Output the [x, y] coordinate of the center of the cell containing the given text.  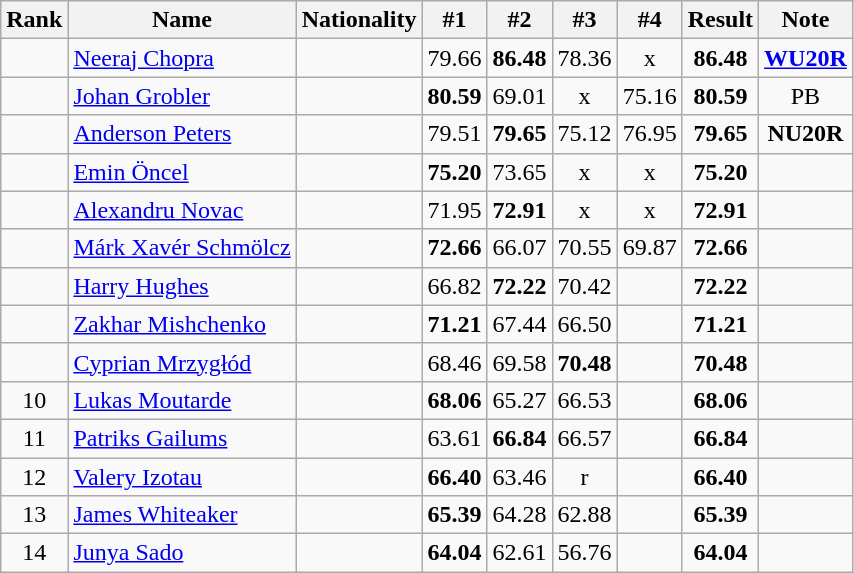
Harry Hughes [182, 286]
14 [34, 553]
Nationality [359, 20]
11 [34, 438]
NU20R [806, 134]
Márk Xavér Schmölcz [182, 248]
63.46 [520, 477]
76.95 [650, 134]
75.16 [650, 96]
Emin Öncel [182, 172]
Rank [34, 20]
Cyprian Mrzygłód [182, 362]
67.44 [520, 324]
64.28 [520, 515]
70.55 [584, 248]
66.50 [584, 324]
Note [806, 20]
73.65 [520, 172]
Name [182, 20]
62.61 [520, 553]
12 [34, 477]
Result [720, 20]
Junya Sado [182, 553]
13 [34, 515]
69.58 [520, 362]
65.27 [520, 400]
69.87 [650, 248]
78.36 [584, 58]
#4 [650, 20]
71.95 [454, 210]
62.88 [584, 515]
66.57 [584, 438]
Neeraj Chopra [182, 58]
Lukas Moutarde [182, 400]
66.07 [520, 248]
10 [34, 400]
James Whiteaker [182, 515]
68.46 [454, 362]
75.12 [584, 134]
Patriks Gailums [182, 438]
66.53 [584, 400]
Alexandru Novac [182, 210]
56.76 [584, 553]
PB [806, 96]
63.61 [454, 438]
#1 [454, 20]
#2 [520, 20]
#3 [584, 20]
79.66 [454, 58]
66.82 [454, 286]
69.01 [520, 96]
r [584, 477]
Anderson Peters [182, 134]
Valery Izotau [182, 477]
WU20R [806, 58]
79.51 [454, 134]
Zakhar Mishchenko [182, 324]
70.42 [584, 286]
Johan Grobler [182, 96]
